Determine the [x, y] coordinate at the center of the cell enclosing the given text.  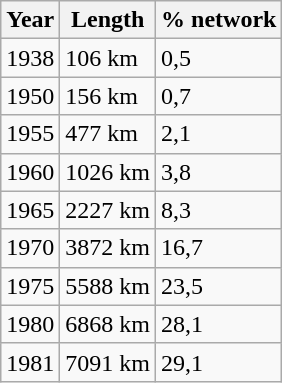
23,5 [219, 286]
29,1 [219, 362]
Length [108, 20]
Year [30, 20]
2227 km [108, 210]
1955 [30, 134]
3872 km [108, 248]
7091 km [108, 362]
106 km [108, 58]
0,7 [219, 96]
1975 [30, 286]
16,7 [219, 248]
156 km [108, 96]
5588 km [108, 286]
3,8 [219, 172]
1950 [30, 96]
1980 [30, 324]
8,3 [219, 210]
1981 [30, 362]
28,1 [219, 324]
% network [219, 20]
1960 [30, 172]
1970 [30, 248]
0,5 [219, 58]
2,1 [219, 134]
1938 [30, 58]
1026 km [108, 172]
6868 km [108, 324]
1965 [30, 210]
477 km [108, 134]
